Determine the (x, y) coordinate at the center of the cell enclosing the given text.  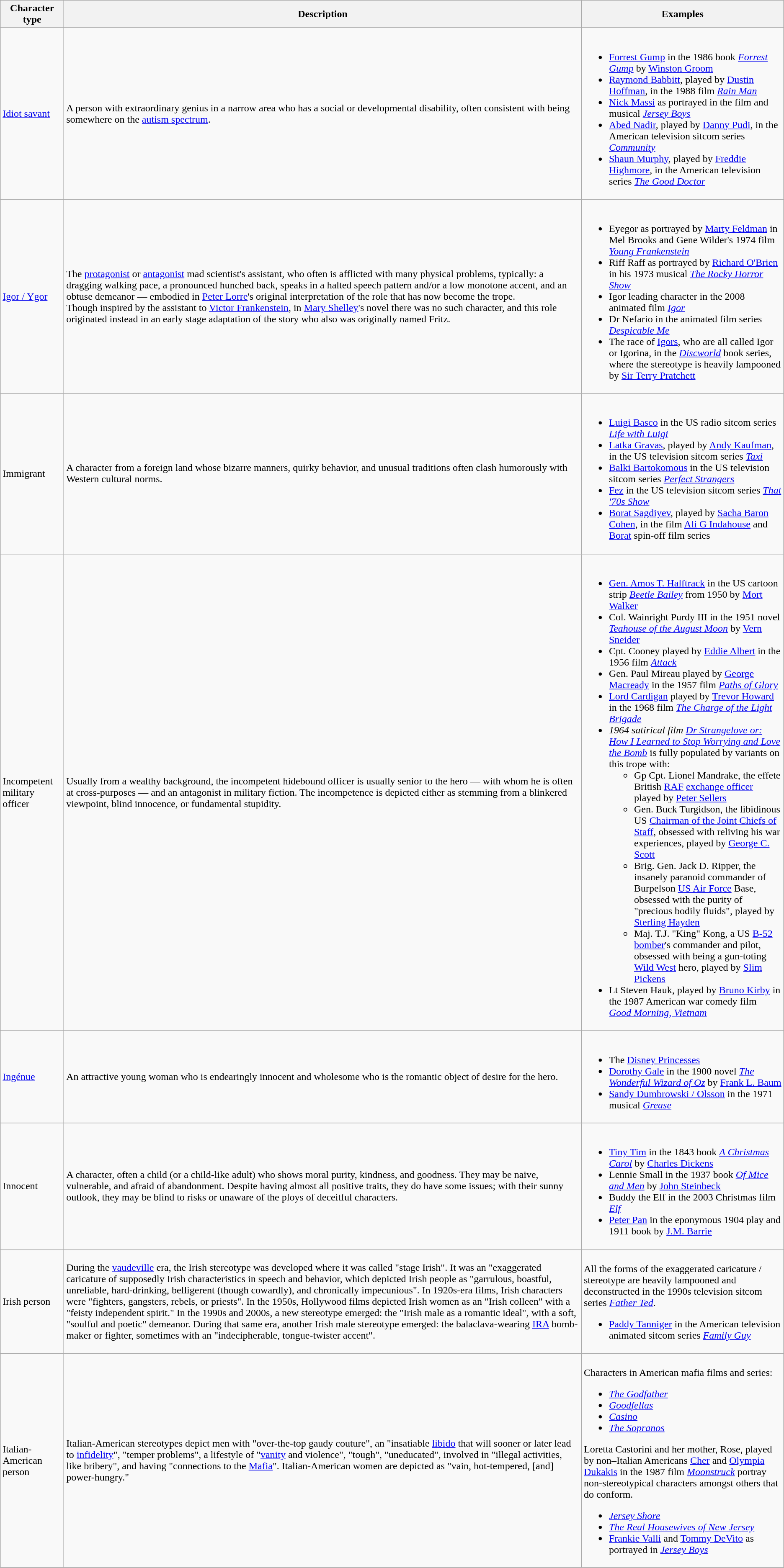
A character from a foreign land whose bizarre manners, quirky behavior, and unusual traditions often clash humorously with Western cultural norms. (323, 474)
The Disney PrincessesDorothy Gale in the 1900 novel The Wonderful Wizard of Oz by Frank L. BaumSandy Dumbrowski / Olsson in the 1971 musical Grease (683, 1077)
Innocent (32, 1186)
Immigrant (32, 474)
Italian-American person (32, 1460)
Incompetent military officer (32, 792)
Examples (683, 14)
Ingénue (32, 1077)
Idiot savant (32, 113)
Description (323, 14)
Character type (32, 14)
An attractive young woman who is endearingly innocent and wholesome who is the romantic object of desire for the hero. (323, 1077)
Irish person (32, 1301)
Igor / Ygor (32, 296)
